Search for the cell housing the specified text and yield its (x, y) center coordinate. 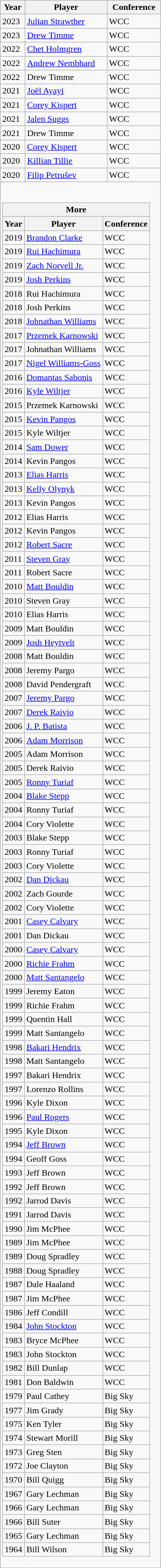
1982 (13, 1368)
More (76, 210)
1981 (13, 1382)
Killian Tillie (66, 161)
Dale Haaland (63, 1285)
Julian Strawther (66, 21)
Quentin Hall (63, 1019)
Don Baldwin (63, 1382)
Kelly Olynyk (63, 489)
1993 (13, 1173)
Lorenzo Rollins (63, 1089)
1972 (13, 1466)
Joël Ayayi (66, 91)
Sam Dower (63, 447)
Zach Norvell Jr. (63, 265)
Jeff Condill (63, 1312)
1986 (13, 1312)
1984 (13, 1326)
Ken Tyler (63, 1424)
David Pendergraft (63, 684)
Brandon Clarke (63, 238)
Bill Dunlap (63, 1368)
1964 (13, 1550)
Domantas Sabonis (63, 377)
1975 (13, 1424)
Jeremy Eaton (63, 991)
Filip Petrušev (66, 175)
Andrew Nembhard (66, 63)
Paul Rogers (63, 1117)
1995 (13, 1131)
Joe Clayton (63, 1466)
Geoff Goss (63, 1159)
1977 (13, 1410)
J. P. Batista (63, 726)
Jim Grady (63, 1410)
Stewart Morill (63, 1438)
1973 (13, 1452)
Chet Holmgren (66, 49)
Bill Wilson (63, 1550)
1979 (13, 1396)
Bill Suter (63, 1522)
1967 (13, 1494)
1974 (13, 1438)
Greg Sten (63, 1452)
1965 (13, 1536)
1970 (13, 1480)
Nigel Williams-Goss (63, 363)
1990 (13, 1228)
Josh Heytvelt (63, 642)
Paul Cathey (63, 1396)
Jalen Suggs (66, 119)
1991 (13, 1215)
Bryce McPhee (63, 1340)
Bill Quigg (63, 1480)
Zach Gourde (63, 894)
1988 (13, 1271)
